Return the (X, Y) coordinate for the center point of the cell that contains the specified text.  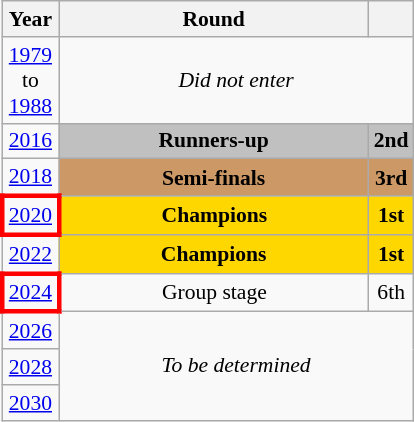
2nd (392, 141)
Group stage (214, 292)
2028 (30, 367)
Semi-finals (214, 178)
Did not enter (236, 80)
To be determined (236, 366)
2024 (30, 292)
Round (214, 19)
2030 (30, 403)
2026 (30, 330)
2022 (30, 254)
2020 (30, 216)
2016 (30, 141)
3rd (392, 178)
2018 (30, 178)
Year (30, 19)
Runners-up (214, 141)
1979to1988 (30, 80)
6th (392, 292)
